Detect which cell encompasses the target text, then output its [x, y] center coordinate. 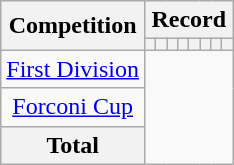
Total [73, 145]
Competition [73, 26]
Forconi Cup [73, 107]
Record [189, 20]
First Division [73, 69]
